Pinpoint the cell where the given text exists, returning its [X, Y] midpoint coordinate. 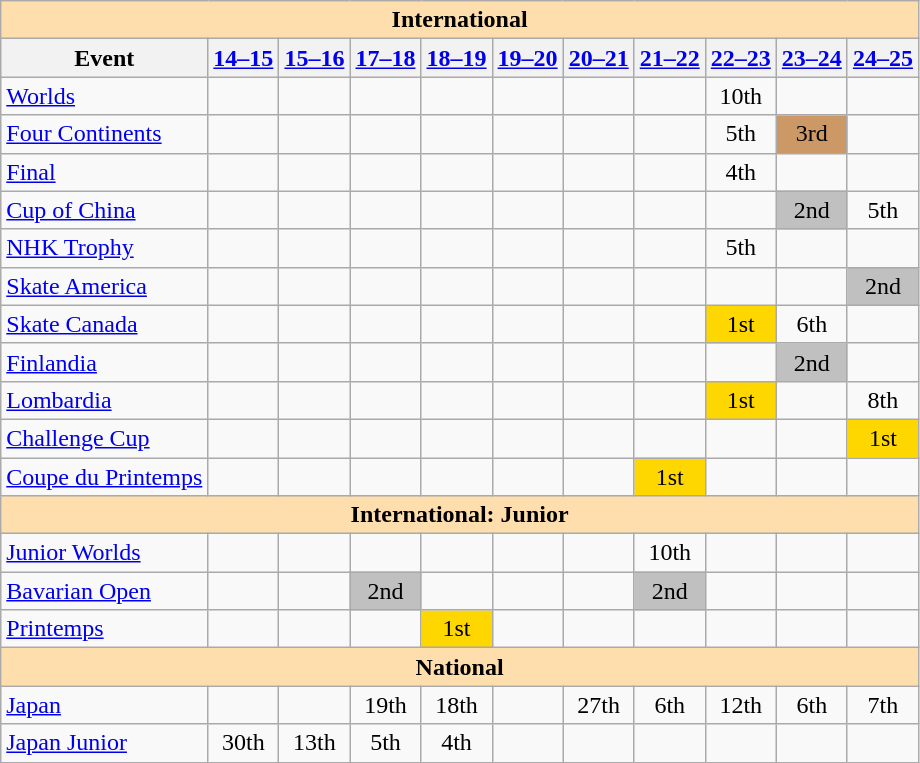
Japan [104, 705]
7th [882, 705]
Japan Junior [104, 743]
Printemps [104, 629]
Bavarian Open [104, 591]
Finlandia [104, 362]
19th [386, 705]
Worlds [104, 96]
Four Continents [104, 134]
24–25 [882, 58]
Coupe du Printemps [104, 477]
Final [104, 172]
23–24 [812, 58]
27th [598, 705]
International [460, 20]
National [460, 667]
15–16 [314, 58]
International: Junior [460, 515]
Lombardia [104, 400]
19–20 [528, 58]
20–21 [598, 58]
12th [740, 705]
Cup of China [104, 210]
13th [314, 743]
21–22 [670, 58]
14–15 [244, 58]
Event [104, 58]
Skate Canada [104, 324]
17–18 [386, 58]
Skate America [104, 286]
22–23 [740, 58]
NHK Trophy [104, 248]
8th [882, 400]
3rd [812, 134]
30th [244, 743]
18th [456, 705]
Junior Worlds [104, 553]
18–19 [456, 58]
Challenge Cup [104, 438]
